From the cell containing the given text, extract its center point as [x, y] coordinate. 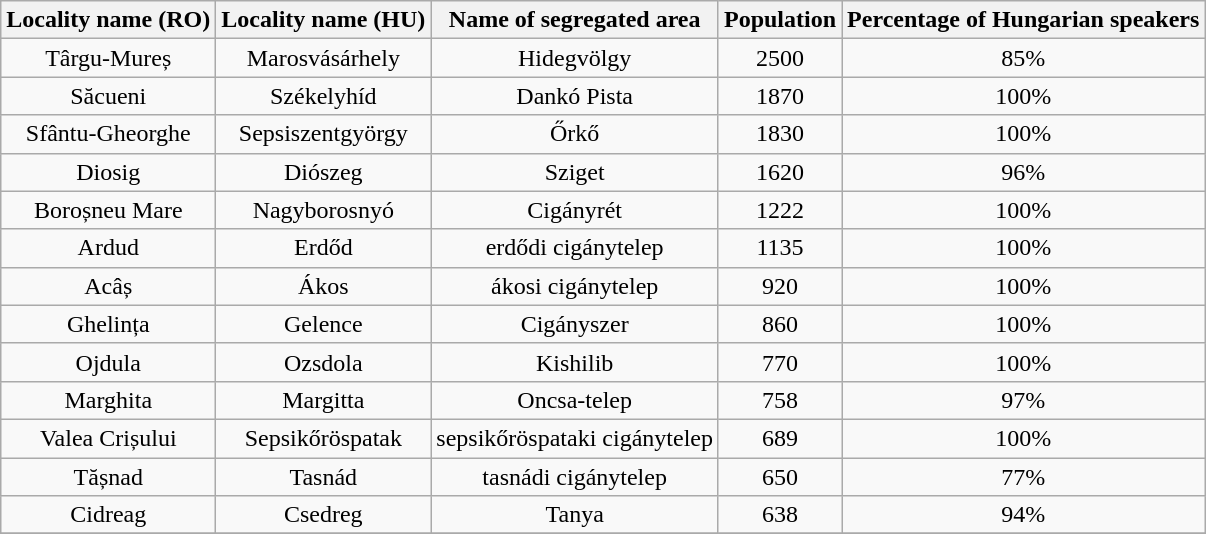
638 [780, 515]
770 [780, 362]
Name of segregated area [575, 20]
85% [1024, 58]
Marosvásárhely [324, 58]
96% [1024, 172]
Locality name (HU) [324, 20]
Erdőd [324, 248]
97% [1024, 400]
Oncsa-telep [575, 400]
Cidreag [108, 515]
Percentage of Hungarian speakers [1024, 20]
1870 [780, 96]
Dankó Pista [575, 96]
Diószeg [324, 172]
Ojdula [108, 362]
650 [780, 477]
1135 [780, 248]
Acâș [108, 286]
1620 [780, 172]
1222 [780, 210]
1830 [780, 134]
erdődi cigánytelep [575, 248]
Valea Crișului [108, 438]
Sziget [575, 172]
Ozsdola [324, 362]
Sepsikőröspatak [324, 438]
Margitta [324, 400]
2500 [780, 58]
sepsikőröspataki cigánytelep [575, 438]
860 [780, 324]
94% [1024, 515]
Nagyborosnyó [324, 210]
Tasnád [324, 477]
Ardud [108, 248]
Székelyhíd [324, 96]
Marghita [108, 400]
Ghelința [108, 324]
Locality name (RO) [108, 20]
Ákos [324, 286]
689 [780, 438]
Cigányrét [575, 210]
Sepsiszentgyörgy [324, 134]
Tășnad [108, 477]
Târgu-Mureș [108, 58]
758 [780, 400]
Őrkő [575, 134]
Hidegvölgy [575, 58]
Csedreg [324, 515]
77% [1024, 477]
Săcueni [108, 96]
Kishilib [575, 362]
Cigányszer [575, 324]
tasnádi cigánytelep [575, 477]
Tanya [575, 515]
ákosi cigánytelep [575, 286]
Boroșneu Mare [108, 210]
Sfântu-Gheorghe [108, 134]
920 [780, 286]
Diosig [108, 172]
Gelence [324, 324]
Population [780, 20]
